Identify which cell holds the provided text, then report its [x, y] central coordinate. 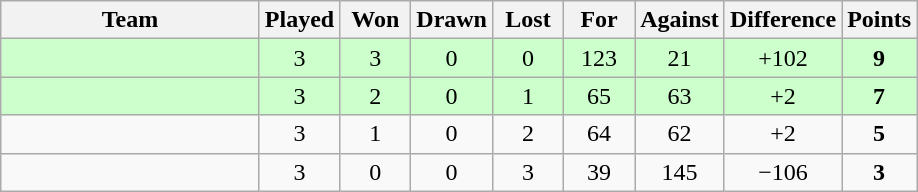
Drawn [452, 20]
145 [680, 172]
123 [600, 58]
For [600, 20]
Points [880, 20]
21 [680, 58]
Team [130, 20]
Played [299, 20]
63 [680, 96]
39 [600, 172]
64 [600, 134]
9 [880, 58]
5 [880, 134]
Won [376, 20]
+102 [782, 58]
Difference [782, 20]
Against [680, 20]
7 [880, 96]
62 [680, 134]
−106 [782, 172]
Lost [528, 20]
65 [600, 96]
